Return [x, y] of the center of cell containing provided text 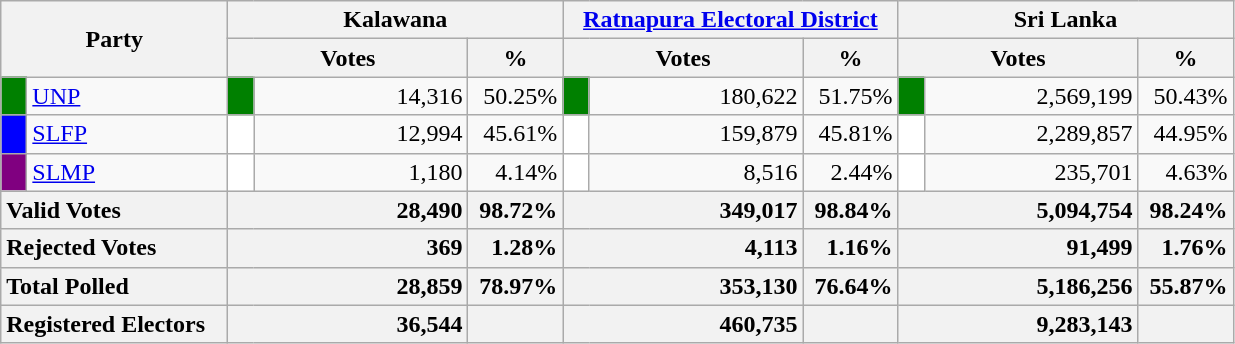
353,130 [683, 286]
91,499 [1018, 248]
50.25% [516, 96]
Total Polled [114, 286]
76.64% [850, 286]
235,701 [1031, 172]
98.84% [850, 210]
28,490 [348, 210]
1.76% [1186, 248]
9,283,143 [1018, 324]
98.72% [516, 210]
45.61% [516, 134]
Party [114, 39]
28,859 [348, 286]
1.28% [516, 248]
1.16% [850, 248]
78.97% [516, 286]
4.14% [516, 172]
1,180 [361, 172]
44.95% [1186, 134]
Ratnapura Electoral District [730, 20]
4.63% [1186, 172]
51.75% [850, 96]
5,094,754 [1018, 210]
Registered Electors [114, 324]
SLMP [128, 172]
Rejected Votes [114, 248]
SLFP [128, 134]
36,544 [348, 324]
14,316 [361, 96]
2.44% [850, 172]
460,735 [683, 324]
4,113 [683, 248]
Kalawana [396, 20]
55.87% [1186, 286]
45.81% [850, 134]
2,289,857 [1031, 134]
UNP [128, 96]
Sri Lanka [1066, 20]
369 [348, 248]
8,516 [696, 172]
12,994 [361, 134]
159,879 [696, 134]
180,622 [696, 96]
5,186,256 [1018, 286]
50.43% [1186, 96]
2,569,199 [1031, 96]
Valid Votes [114, 210]
349,017 [683, 210]
98.24% [1186, 210]
